Detect which cell encompasses the target text, then output its [x, y] center coordinate. 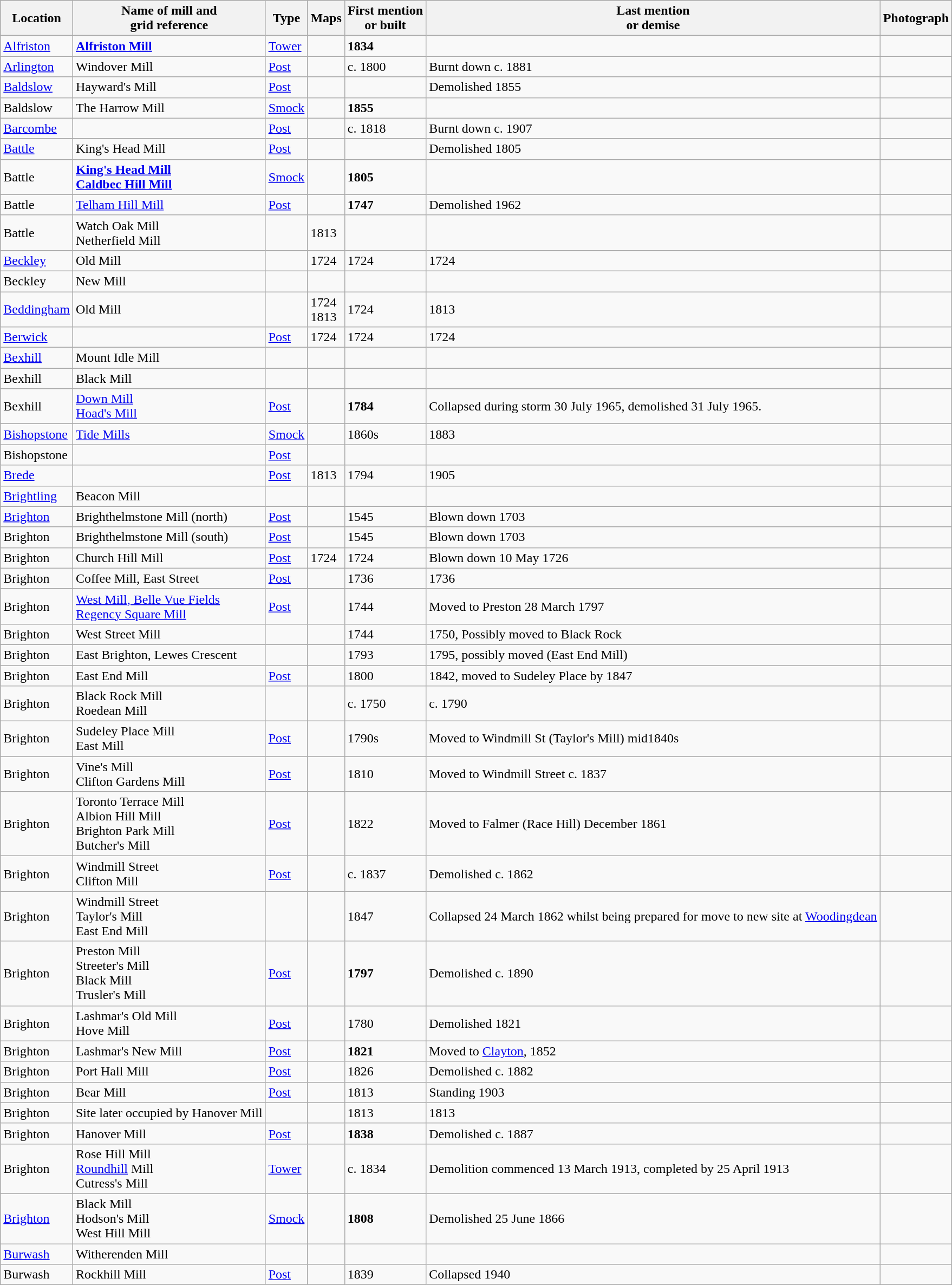
Moved to Falmer (Race Hill) December 1861 [653, 824]
Preston MillStreeter's MillBlack MillTrusler's Mill [169, 974]
Moved to Windmill Street c. 1837 [653, 774]
First mentionor built [385, 18]
Rockhill Mill [169, 1275]
Demolished 25 June 1866 [653, 1218]
1808 [385, 1218]
1780 [385, 1023]
East End Mill [169, 675]
1855 [385, 108]
Collapsed 1940 [653, 1275]
Church Hill Mill [169, 558]
Watch Oak MillNetherfield Mill [169, 233]
1800 [385, 675]
Mount Idle Mill [169, 358]
Witherenden Mill [169, 1254]
Brede [37, 475]
1795, possibly moved (East End Mill) [653, 655]
Tide Mills [169, 434]
1750, Possibly moved to Black Rock [653, 634]
1839 [385, 1275]
c. 1790 [653, 704]
Arlington [37, 67]
Brighthelmstone Mill (north) [169, 517]
Alfriston [37, 46]
17241813 [326, 309]
Hayward's Mill [169, 87]
Moved to Clayton, 1852 [653, 1051]
Rose Hill MillRoundhill MillCutress's Mill [169, 1169]
1838 [385, 1133]
Name of mill andgrid reference [169, 18]
1797 [385, 974]
c. 1800 [385, 67]
Black Mill [169, 379]
Coffee Mill, East Street [169, 578]
1860s [385, 434]
c. 1818 [385, 128]
Moved to Windmill St (Taylor's Mill) mid1840s [653, 739]
Site later occupied by Hanover Mill [169, 1113]
Moved to Preston 28 March 1797 [653, 606]
Demolished 1962 [653, 205]
Type [286, 18]
New Mill [169, 281]
Burnt down c. 1907 [653, 128]
1834 [385, 46]
1794 [385, 475]
Photograph [916, 18]
1747 [385, 205]
1805 [385, 177]
1793 [385, 655]
Barcombe [37, 128]
Brightling [37, 496]
Hanover Mill [169, 1133]
Demolished c. 1890 [653, 974]
1810 [385, 774]
Brighthelmstone Mill (south) [169, 537]
1821 [385, 1051]
Last mention or demise [653, 18]
Windover Mill [169, 67]
1790s [385, 739]
Down MillHoad's Mill [169, 406]
Maps [326, 18]
Berwick [37, 337]
1847 [385, 916]
Demolished c. 1882 [653, 1072]
Demolished c. 1862 [653, 874]
Port Hall Mill [169, 1072]
1905 [653, 475]
Lashmar's New Mill [169, 1051]
Demolished 1805 [653, 149]
1784 [385, 406]
Vine's MillClifton Gardens Mill [169, 774]
Demolished 1821 [653, 1023]
1826 [385, 1072]
Collapsed during storm 30 July 1965, demolished 31 July 1965. [653, 406]
Beacon Mill [169, 496]
Alfriston Mill [169, 46]
Demolition commenced 13 March 1913, completed by 25 April 1913 [653, 1169]
1842, moved to Sudeley Place by 1847 [653, 675]
West Street Mill [169, 634]
Collapsed 24 March 1862 whilst being prepared for move to new site at Woodingdean [653, 916]
King's Head MillCaldbec Hill Mill [169, 177]
Sudeley Place MillEast Mill [169, 739]
Beddingham [37, 309]
Bear Mill [169, 1092]
Windmill StreetTaylor's MillEast End Mill [169, 916]
Windmill StreetClifton Mill [169, 874]
Lashmar's Old MillHove Mill [169, 1023]
c. 1834 [385, 1169]
Black Rock MillRoedean Mill [169, 704]
East Brighton, Lewes Crescent [169, 655]
Location [37, 18]
c. 1750 [385, 704]
Toronto Terrace MillAlbion Hill MillBrighton Park MillButcher's Mill [169, 824]
1822 [385, 824]
The Harrow Mill [169, 108]
Burnt down c. 1881 [653, 67]
1883 [653, 434]
Standing 1903 [653, 1092]
West Mill, Belle Vue FieldsRegency Square Mill [169, 606]
Black MillHodson's MillWest Hill Mill [169, 1218]
Blown down 10 May 1726 [653, 558]
c. 1837 [385, 874]
Demolished c. 1887 [653, 1133]
King's Head Mill [169, 149]
Telham Hill Mill [169, 205]
Demolished 1855 [653, 87]
